Scan for the cell matching the given text and deliver its (X, Y) coordinate at center. 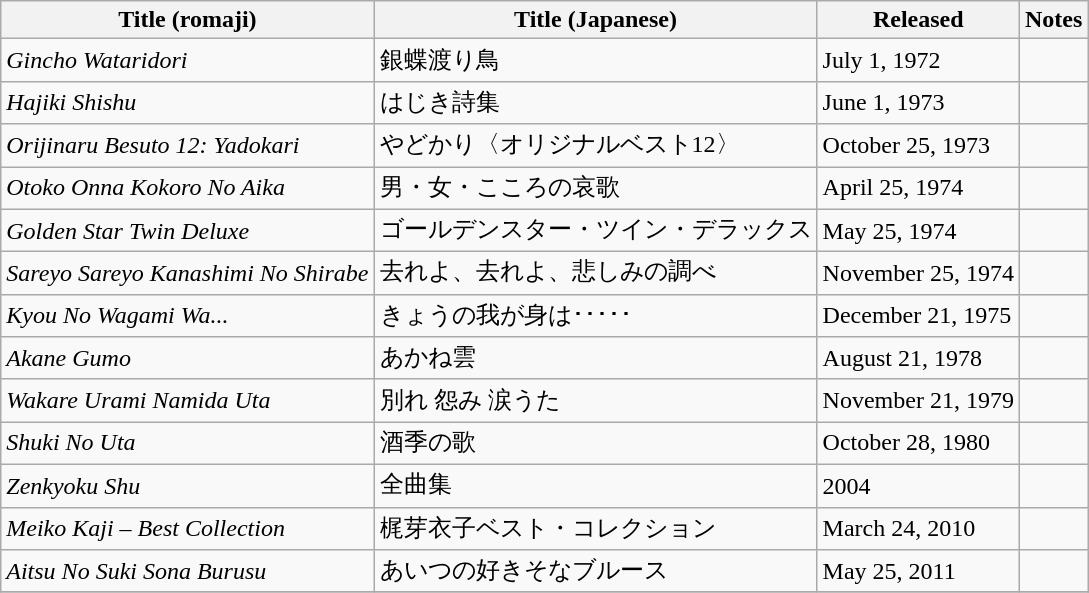
酒季の歌 (596, 444)
あいつの好きそなブルース (596, 572)
あかね雲 (596, 358)
November 21, 1979 (918, 400)
やどかり〈オリジナルベスト12〉 (596, 146)
きょうの我が身は･････ (596, 316)
May 25, 2011 (918, 572)
Title (Japanese) (596, 20)
Kyou No Wagami Wa... (188, 316)
October 28, 1980 (918, 444)
May 25, 1974 (918, 230)
2004 (918, 486)
Otoko Onna Kokoro No Aika (188, 188)
November 25, 1974 (918, 274)
August 21, 1978 (918, 358)
銀蝶渡り鳥 (596, 60)
October 25, 1973 (918, 146)
Zenkyoku Shu (188, 486)
はじき詩集 (596, 102)
Notes (1053, 20)
Hajiki Shishu (188, 102)
Sareyo Sareyo Kanashimi No Shirabe (188, 274)
全曲集 (596, 486)
去れよ、去れよ、悲しみの調べ (596, 274)
Shuki No Uta (188, 444)
Akane Gumo (188, 358)
梶芽衣子ベスト・コレクション (596, 528)
別れ 怨み 涙うた (596, 400)
男・女・こころの哀歌 (596, 188)
April 25, 1974 (918, 188)
Title (romaji) (188, 20)
Gincho Wataridori (188, 60)
Orijinaru Besuto 12: Yadokari (188, 146)
July 1, 1972 (918, 60)
ゴールデンスター・ツイン・デラックス (596, 230)
Aitsu No Suki Sona Burusu (188, 572)
December 21, 1975 (918, 316)
Meiko Kaji – Best Collection (188, 528)
June 1, 1973 (918, 102)
Released (918, 20)
Golden Star Twin Deluxe (188, 230)
March 24, 2010 (918, 528)
Wakare Urami Namida Uta (188, 400)
